Capture the cell that displays the provided text and extract its [x, y] central coordinate. 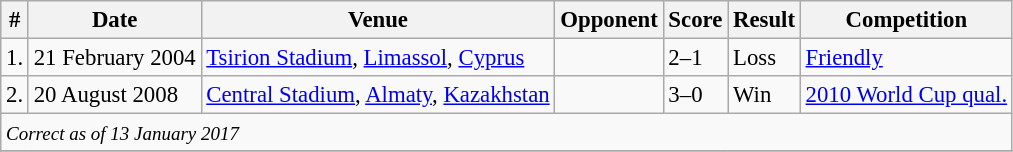
2. [15, 95]
Tsirion Stadium, Limassol, Cyprus [378, 58]
Competition [906, 20]
Friendly [906, 58]
20 August 2008 [114, 95]
Score [696, 20]
Result [764, 20]
2010 World Cup qual. [906, 95]
Win [764, 95]
Date [114, 20]
3–0 [696, 95]
Venue [378, 20]
Loss [764, 58]
Correct as of 13 January 2017 [507, 133]
1. [15, 58]
# [15, 20]
2–1 [696, 58]
Central Stadium, Almaty, Kazakhstan [378, 95]
21 February 2004 [114, 58]
Opponent [609, 20]
